From the cell containing the given text, extract its center point as (X, Y) coordinate. 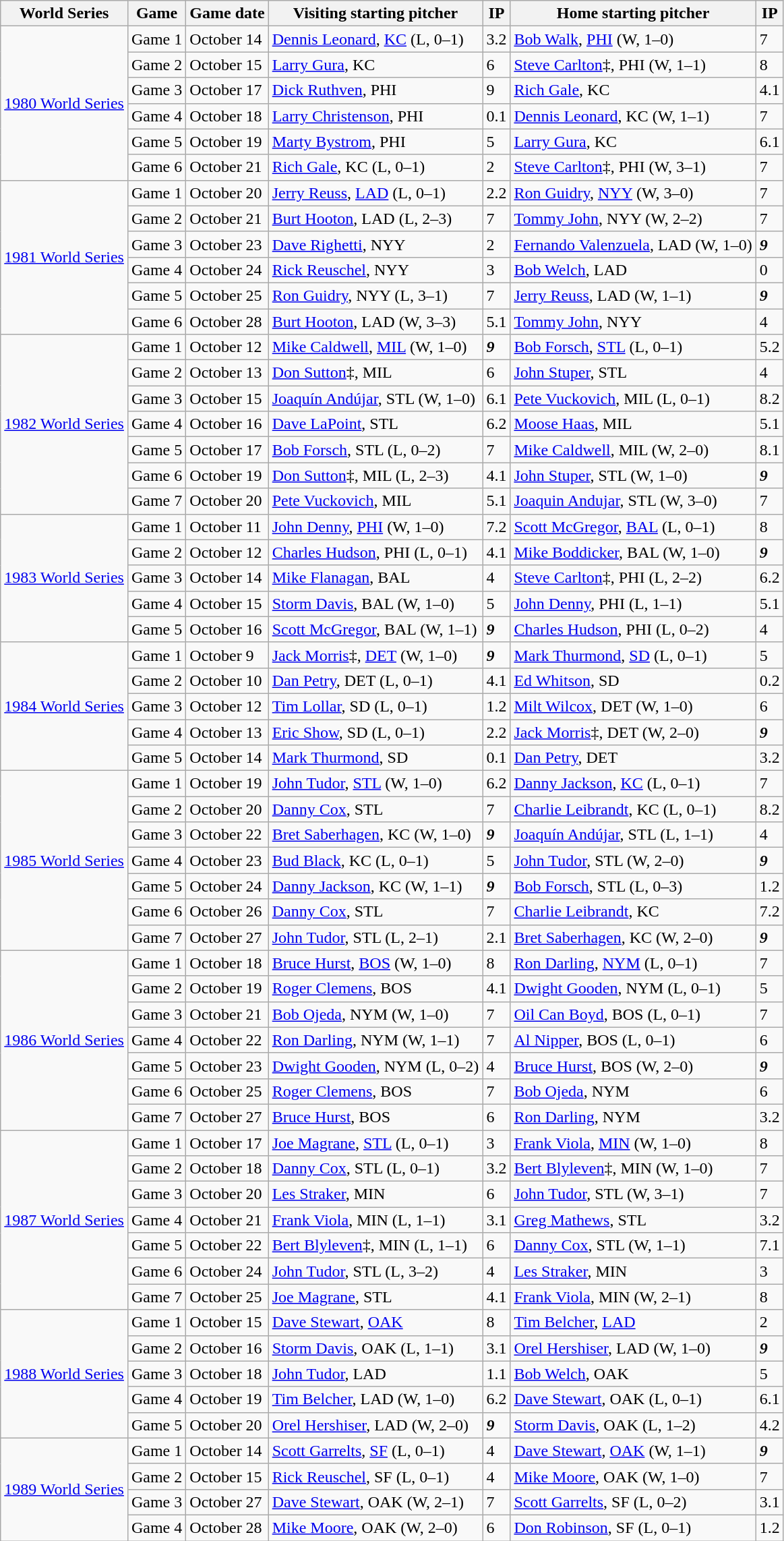
John Stuper, STL (W, 1–0) (633, 475)
Burt Hooton, LAD (W, 3–3) (375, 322)
1983 World Series (65, 578)
Danny Jackson, KC (L, 0–1) (633, 784)
Pete Vuckovich, MIL (375, 501)
Game date (227, 13)
John Tudor, STL (W, 3–1) (633, 1194)
2.1 (496, 937)
Greg Mathews, STL (633, 1220)
5.2 (770, 347)
Burt Hooton, LAD (L, 2–3) (375, 219)
Storm Davis, OAK (L, 1–2) (633, 1425)
Ron Darling, NYM (633, 1117)
Rich Gale, KC (633, 90)
Frank Viola, MIN (L, 1–1) (375, 1220)
Milt Wilcox, DET (W, 1–0) (633, 706)
Dave Stewart, OAK (W, 1–1) (633, 1451)
Bob Forsch, STL (L, 0–1) (633, 347)
Home starting pitcher (633, 13)
Orel Hershiser, LAD (W, 2–0) (375, 1425)
Bruce Hurst, BOS (375, 1117)
John Tudor, STL (L, 2–1) (375, 937)
1987 World Series (65, 1220)
Scott McGregor, BAL (L, 0–1) (633, 527)
Ron Darling, NYM (W, 1–1) (375, 1040)
Bert Blyleven‡, MIN (W, 1–0) (633, 1169)
Ron Guidry, NYY (W, 3–0) (633, 193)
Tim Belcher, LAD (633, 1322)
Charlie Leibrandt, KC (633, 912)
John Tudor, STL (W, 2–0) (633, 861)
Danny Jackson, KC (W, 1–1) (375, 886)
Storm Davis, BAL (W, 1–0) (375, 604)
Dennis Leonard, KC (L, 0–1) (375, 39)
Charles Hudson, PHI (L, 0–2) (633, 629)
Rich Gale, KC (L, 0–1) (375, 167)
Joe Magrane, STL (375, 1297)
Orel Hershiser, LAD (W, 1–0) (633, 1348)
Bert Blyleven‡, MIN (L, 1–1) (375, 1246)
1980 World Series (65, 103)
Game (156, 13)
Tim Belcher, LAD (W, 1–0) (375, 1399)
7.1 (770, 1246)
0 (770, 270)
Charlie Leibrandt, KC (L, 0–1) (633, 809)
Mike Moore, OAK (W, 2–0) (375, 1528)
Rick Reuschel, NYY (375, 270)
October 9 (227, 655)
Bruce Hurst, BOS (W, 1–0) (375, 963)
John Tudor, LAD (375, 1374)
Steve Carlton‡, PHI (W, 1–1) (633, 65)
Scott Garrelts, SF (L, 0–1) (375, 1451)
Joaquin Andujar, STL (W, 3–0) (633, 501)
World Series (65, 13)
John Stuper, STL (633, 373)
Scott McGregor, BAL (W, 1–1) (375, 629)
Dwight Gooden, NYM (L, 0–2) (375, 1066)
Rick Reuschel, SF (L, 0–1) (375, 1476)
8.1 (770, 450)
Joe Magrane, STL (L, 0–1) (375, 1143)
Danny Cox, STL (L, 0–1) (375, 1169)
Mike Flanagan, BAL (375, 578)
Pete Vuckovich, MIL (L, 0–1) (633, 399)
Bob Forsch, STL (L, 0–2) (375, 450)
October 11 (227, 527)
1984 World Series (65, 706)
Ron Guidry, NYY (L, 3–1) (375, 295)
Don Sutton‡, MIL (375, 373)
Don Robinson, SF (L, 0–1) (633, 1528)
Frank Viola, MIN (W, 1–0) (633, 1143)
Joaquín Andújar, STL (L, 1–1) (633, 835)
1985 World Series (65, 861)
1988 World Series (65, 1374)
Steve Carlton‡, PHI (W, 3–1) (633, 167)
Mike Moore, OAK (W, 1–0) (633, 1476)
Tommy John, NYY (633, 322)
Danny Cox, STL (W, 1–1) (633, 1246)
Bret Saberhagen, KC (W, 1–0) (375, 835)
Bob Forsch, STL (L, 0–3) (633, 886)
Bruce Hurst, BOS (W, 2–0) (633, 1066)
Bob Ojeda, NYM (633, 1091)
Charles Hudson, PHI (L, 0–1) (375, 552)
Dave Stewart, OAK (375, 1322)
Mike Caldwell, MIL (W, 2–0) (633, 450)
0.2 (770, 680)
October 10 (227, 680)
Storm Davis, OAK (L, 1–1) (375, 1348)
Dave Righetti, NYY (375, 244)
Tommy John, NYY (W, 2–2) (633, 219)
Don Sutton‡, MIL (L, 2–3) (375, 475)
Dan Petry, DET (633, 758)
John Tudor, STL (L, 3–2) (375, 1271)
Ron Darling, NYM (L, 0–1) (633, 963)
Dave Stewart, OAK (L, 0–1) (633, 1399)
1.1 (496, 1374)
Mike Caldwell, MIL (W, 1–0) (375, 347)
Tim Lollar, SD (L, 0–1) (375, 706)
Steve Carlton‡, PHI (L, 2–2) (633, 578)
4.2 (770, 1425)
Jerry Reuss, LAD (L, 0–1) (375, 193)
1989 World Series (65, 1489)
John Denny, PHI (W, 1–0) (375, 527)
John Tudor, STL (W, 1–0) (375, 784)
Bud Black, KC (L, 0–1) (375, 861)
Dennis Leonard, KC (W, 1–1) (633, 116)
Oil Can Boyd, BOS (L, 0–1) (633, 1014)
October 26 (227, 912)
Dave Stewart, OAK (W, 2–1) (375, 1502)
Al Nipper, BOS (L, 0–1) (633, 1040)
Larry Christenson, PHI (375, 116)
1982 World Series (65, 424)
Fernando Valenzuela, LAD (W, 1–0) (633, 244)
Joaquín Andújar, STL (W, 1–0) (375, 399)
Dan Petry, DET (L, 0–1) (375, 680)
1986 World Series (65, 1040)
Jack Morris‡, DET (W, 1–0) (375, 655)
Bob Ojeda, NYM (W, 1–0) (375, 1014)
Visiting starting pitcher (375, 13)
Bob Welch, OAK (633, 1374)
1981 World Series (65, 257)
Bob Welch, LAD (633, 270)
Mike Boddicker, BAL (W, 1–0) (633, 552)
John Denny, PHI (L, 1–1) (633, 604)
Scott Garrelts, SF (L, 0–2) (633, 1502)
Jerry Reuss, LAD (W, 1–1) (633, 295)
Mark Thurmond, SD (375, 758)
Eric Show, SD (L, 0–1) (375, 732)
Moose Haas, MIL (633, 424)
Bret Saberhagen, KC (W, 2–0) (633, 937)
Dave LaPoint, STL (375, 424)
Jack Morris‡, DET (W, 2–0) (633, 732)
Ed Whitson, SD (633, 680)
Dwight Gooden, NYM (L, 0–1) (633, 989)
Dick Ruthven, PHI (375, 90)
Bob Walk, PHI (W, 1–0) (633, 39)
Mark Thurmond, SD (L, 0–1) (633, 655)
Marty Bystrom, PHI (375, 142)
Frank Viola, MIN (W, 2–1) (633, 1297)
